Extract the [x, y] coordinate from the center of the cell holding the provided text.  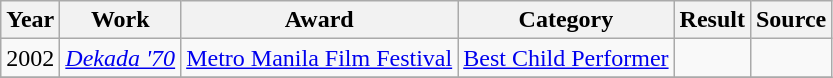
Result [712, 20]
2002 [30, 58]
Award [320, 20]
Metro Manila Film Festival [320, 58]
Work [120, 20]
Year [30, 20]
Category [566, 20]
Source [790, 20]
Dekada '70 [120, 58]
Best Child Performer [566, 58]
